Extract the [x, y] coordinate from the center of the cell holding the provided text.  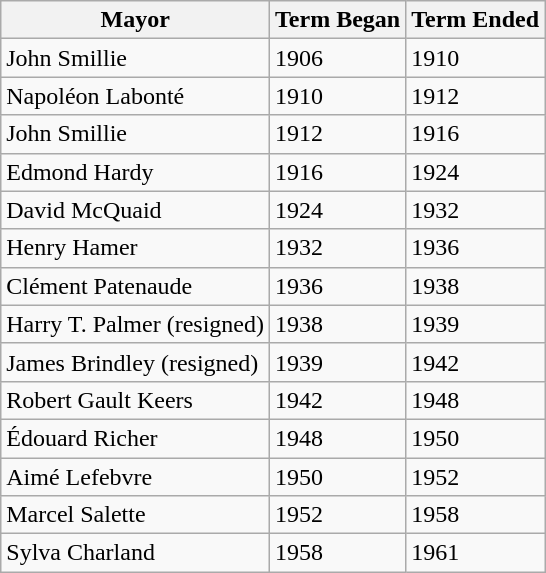
Mayor [136, 20]
Napoléon Labonté [136, 96]
David McQuaid [136, 210]
Term Ended [476, 20]
Sylva Charland [136, 553]
Marcel Salette [136, 515]
1961 [476, 553]
Aimé Lefebvre [136, 477]
Term Began [338, 20]
Édouard Richer [136, 438]
Edmond Hardy [136, 172]
James Brindley (resigned) [136, 362]
Henry Hamer [136, 248]
Harry T. Palmer (resigned) [136, 324]
1906 [338, 58]
Clément Patenaude [136, 286]
Robert Gault Keers [136, 400]
